Pinpoint the cell where the given text exists, returning its (x, y) midpoint coordinate. 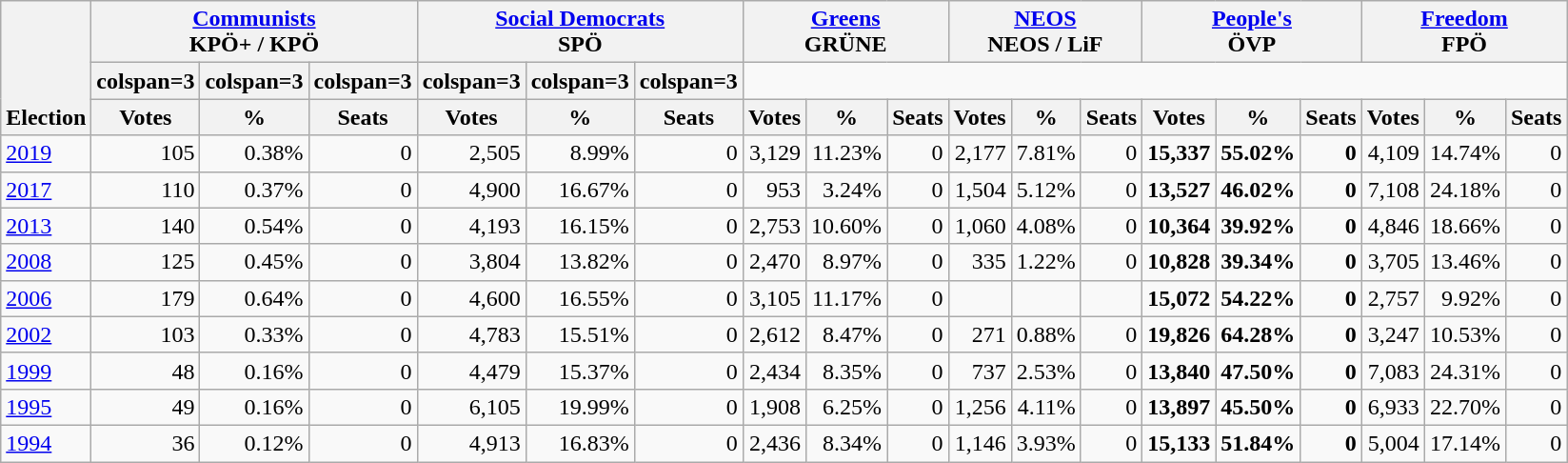
5.12% (1045, 190)
2,612 (774, 334)
64.28% (1259, 334)
7.81% (1045, 153)
3.24% (847, 190)
49 (146, 407)
36 (146, 443)
105 (146, 153)
18.66% (1464, 226)
4.11% (1045, 407)
13.46% (1464, 262)
1,146 (980, 443)
7,108 (1393, 190)
2019 (46, 153)
15.37% (580, 371)
FreedomFPÖ (1464, 32)
15.51% (580, 334)
45.50% (1259, 407)
15,337 (1179, 153)
19,826 (1179, 334)
4,479 (471, 371)
4,900 (471, 190)
4,846 (1393, 226)
2017 (46, 190)
15,133 (1179, 443)
0.38% (254, 153)
10,828 (1179, 262)
0.88% (1045, 334)
4,600 (471, 298)
10,364 (1179, 226)
4,783 (471, 334)
1995 (46, 407)
6,933 (1393, 407)
8.34% (847, 443)
335 (980, 262)
2.53% (1045, 371)
16.67% (580, 190)
48 (146, 371)
8.35% (847, 371)
2,470 (774, 262)
13,527 (1179, 190)
2,436 (774, 443)
16.83% (580, 443)
8.99% (580, 153)
24.31% (1464, 371)
0.64% (254, 298)
2006 (46, 298)
737 (980, 371)
51.84% (1259, 443)
5,004 (1393, 443)
110 (146, 190)
7,083 (1393, 371)
103 (146, 334)
46.02% (1259, 190)
0.33% (254, 334)
47.50% (1259, 371)
24.18% (1464, 190)
Election (46, 69)
2,753 (774, 226)
13.82% (580, 262)
8.47% (847, 334)
8.97% (847, 262)
3,129 (774, 153)
4.08% (1045, 226)
13,840 (1179, 371)
1,256 (980, 407)
140 (146, 226)
2013 (46, 226)
39.92% (1259, 226)
11.23% (847, 153)
39.34% (1259, 262)
125 (146, 262)
17.14% (1464, 443)
13,897 (1179, 407)
1999 (46, 371)
953 (774, 190)
4,193 (471, 226)
2002 (46, 334)
1994 (46, 443)
4,913 (471, 443)
0.37% (254, 190)
55.02% (1259, 153)
179 (146, 298)
11.17% (847, 298)
3,247 (1393, 334)
2008 (46, 262)
1,060 (980, 226)
Social DemocratsSPÖ (580, 32)
22.70% (1464, 407)
2,177 (980, 153)
GreensGRÜNE (845, 32)
10.53% (1464, 334)
9.92% (1464, 298)
0.54% (254, 226)
2,757 (1393, 298)
1,908 (774, 407)
14.74% (1464, 153)
3,804 (471, 262)
3.93% (1045, 443)
271 (980, 334)
4,109 (1393, 153)
15,072 (1179, 298)
16.15% (580, 226)
10.60% (847, 226)
People'sÖVP (1253, 32)
NEOSNEOS / LiF (1045, 32)
19.99% (580, 407)
6.25% (847, 407)
6,105 (471, 407)
0.45% (254, 262)
2,434 (774, 371)
3,705 (1393, 262)
16.55% (580, 298)
3,105 (774, 298)
0.12% (254, 443)
2,505 (471, 153)
1.22% (1045, 262)
1,504 (980, 190)
54.22% (1259, 298)
CommunistsKPÖ+ / KPÖ (254, 32)
